Locate the cell with the specified text and output its (X, Y) center coordinate. 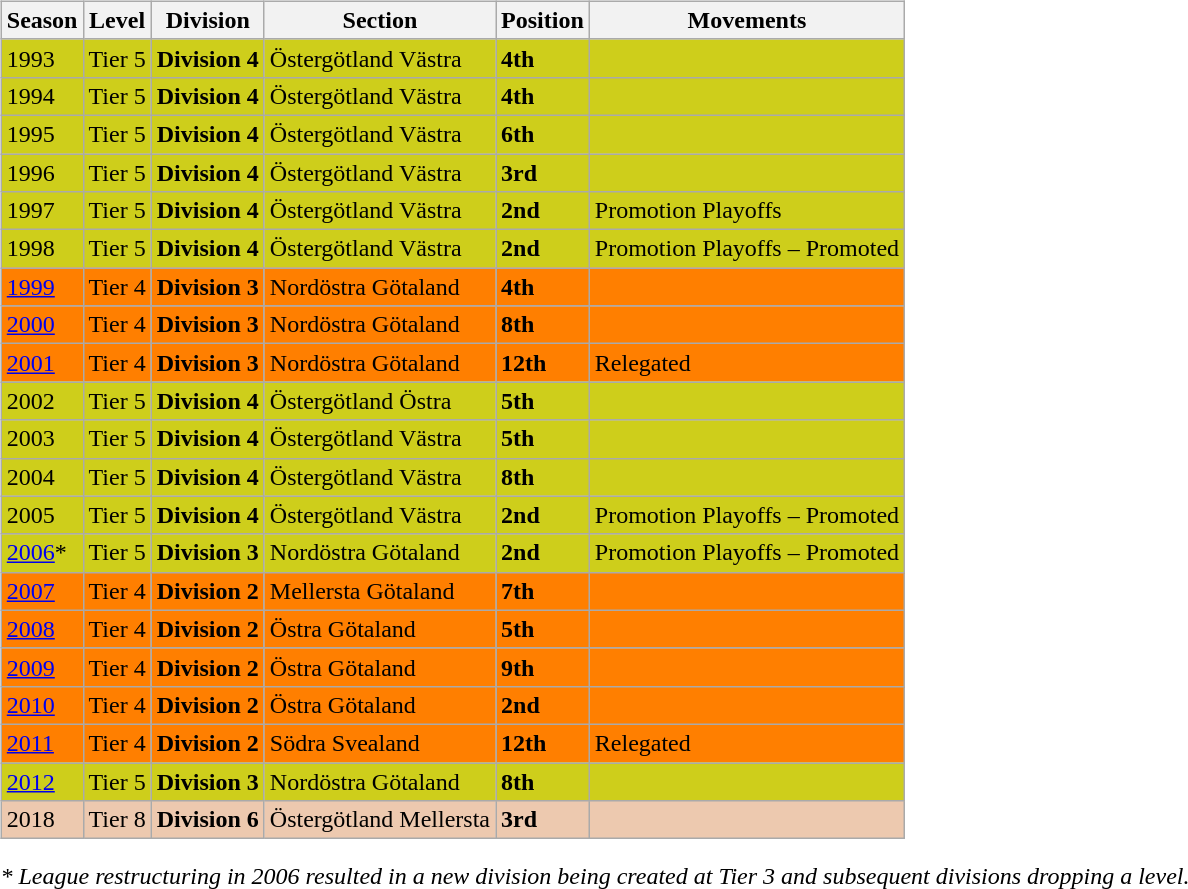
2008 (42, 629)
1996 (42, 173)
1998 (42, 249)
Position (543, 20)
Division (208, 20)
2011 (42, 743)
Tier 8 (117, 820)
7th (543, 591)
Mellersta Götaland (380, 591)
2000 (42, 325)
Level (117, 20)
2007 (42, 591)
1999 (42, 287)
2001 (42, 363)
Östergötland Mellersta (380, 820)
9th (543, 667)
Södra Svealand (380, 743)
Division 6 (208, 820)
2010 (42, 705)
2012 (42, 781)
2018 (42, 820)
1995 (42, 134)
1994 (42, 96)
Promotion Playoffs (746, 211)
2003 (42, 439)
2009 (42, 667)
Season (42, 20)
Section (380, 20)
6th (543, 134)
Movements (746, 20)
2002 (42, 401)
1993 (42, 58)
2004 (42, 477)
2005 (42, 515)
Östergötland Östra (380, 401)
1997 (42, 211)
2006* (42, 553)
